Extract the (X, Y) coordinate from the center of the cell holding the provided text.  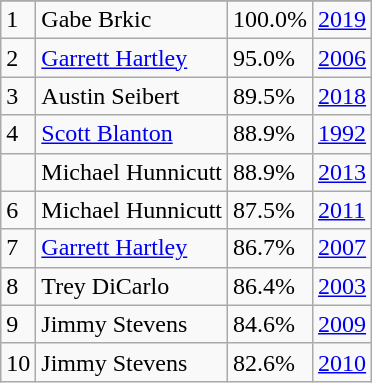
10 (18, 362)
2010 (342, 362)
86.7% (270, 248)
2013 (342, 172)
8 (18, 286)
1 (18, 20)
3 (18, 96)
89.5% (270, 96)
95.0% (270, 58)
Trey DiCarlo (132, 286)
86.4% (270, 286)
6 (18, 210)
2009 (342, 324)
1992 (342, 134)
84.6% (270, 324)
87.5% (270, 210)
Scott Blanton (132, 134)
100.0% (270, 20)
2 (18, 58)
2011 (342, 210)
4 (18, 134)
Gabe Brkic (132, 20)
2018 (342, 96)
2019 (342, 20)
7 (18, 248)
Austin Seibert (132, 96)
82.6% (270, 362)
2003 (342, 286)
2006 (342, 58)
9 (18, 324)
2007 (342, 248)
